Output the (x, y) coordinate of the center of the cell containing the given text.  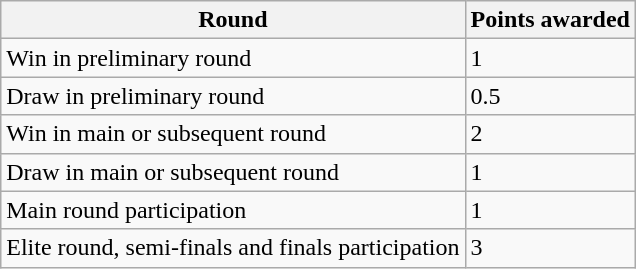
Round (233, 20)
Main round participation (233, 210)
Draw in main or subsequent round (233, 172)
2 (550, 134)
Points awarded (550, 20)
3 (550, 248)
Draw in preliminary round (233, 96)
Win in preliminary round (233, 58)
Elite round, semi-finals and finals participation (233, 248)
Win in main or subsequent round (233, 134)
0.5 (550, 96)
